Return the [x, y] coordinate for the center point of the cell that contains the specified text.  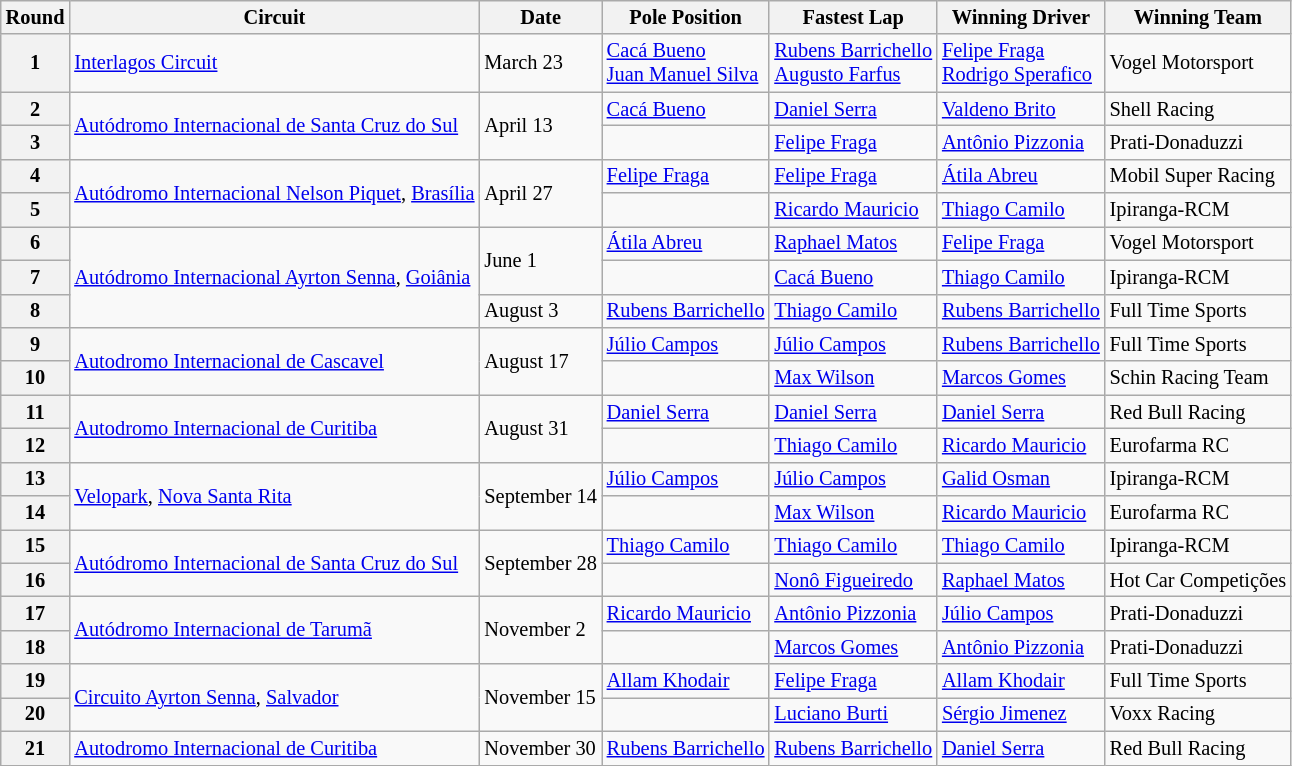
November 2 [540, 630]
Winning Driver [1021, 17]
12 [36, 445]
Fastest Lap [853, 17]
11 [36, 412]
August 31 [540, 428]
Autodromo Internacional de Cascavel [274, 360]
Hot Car Competições [1198, 580]
2 [36, 109]
Circuito Ayrton Senna, Salvador [274, 698]
3 [36, 142]
Interlagos Circuit [274, 63]
10 [36, 378]
November 30 [540, 748]
Autódromo Internacional Ayrton Senna, Goiânia [274, 276]
Rubens Barrichello Augusto Farfus [853, 63]
April 13 [540, 126]
Mobil Super Racing [1198, 176]
August 17 [540, 360]
5 [36, 210]
14 [36, 513]
18 [36, 647]
Valdeno Brito [1021, 109]
June 1 [540, 260]
September 14 [540, 496]
17 [36, 613]
Pole Position [686, 17]
Autódromo Internacional Nelson Piquet, Brasília [274, 192]
Felipe Fraga Rodrigo Sperafico [1021, 63]
April 27 [540, 192]
Round [36, 17]
Velopark, Nova Santa Rita [274, 496]
16 [36, 580]
6 [36, 243]
19 [36, 681]
8 [36, 311]
20 [36, 714]
1 [36, 63]
7 [36, 277]
March 23 [540, 63]
15 [36, 546]
Sérgio Jimenez [1021, 714]
4 [36, 176]
Voxx Racing [1198, 714]
9 [36, 344]
Winning Team [1198, 17]
Schin Racing Team [1198, 378]
Nonô Figueiredo [853, 580]
Autódromo Internacional de Tarumã [274, 630]
November 15 [540, 698]
August 3 [540, 311]
Date [540, 17]
Shell Racing [1198, 109]
Cacá Bueno Juan Manuel Silva [686, 63]
13 [36, 479]
September 28 [540, 562]
Luciano Burti [853, 714]
21 [36, 748]
Circuit [274, 17]
Galid Osman [1021, 479]
